Return [X, Y] of the center of cell containing provided text 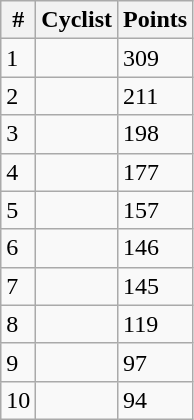
97 [156, 362]
# [18, 20]
146 [156, 248]
119 [156, 324]
Cyclist [77, 20]
4 [18, 172]
2 [18, 96]
157 [156, 210]
5 [18, 210]
177 [156, 172]
1 [18, 58]
9 [18, 362]
94 [156, 400]
10 [18, 400]
6 [18, 248]
7 [18, 286]
3 [18, 134]
211 [156, 96]
145 [156, 286]
Points [156, 20]
8 [18, 324]
198 [156, 134]
309 [156, 58]
